Detect which cell encompasses the target text, then output its (X, Y) center coordinate. 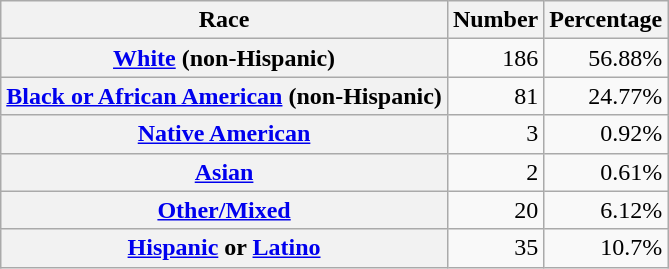
6.12% (606, 210)
0.92% (606, 134)
Other/Mixed (224, 210)
Native American (224, 134)
186 (495, 58)
Hispanic or Latino (224, 248)
24.77% (606, 96)
3 (495, 134)
Number (495, 20)
81 (495, 96)
Asian (224, 172)
White (non-Hispanic) (224, 58)
Percentage (606, 20)
56.88% (606, 58)
35 (495, 248)
Black or African American (non-Hispanic) (224, 96)
2 (495, 172)
20 (495, 210)
Race (224, 20)
10.7% (606, 248)
0.61% (606, 172)
